Return [X, Y] of the center of cell containing provided text 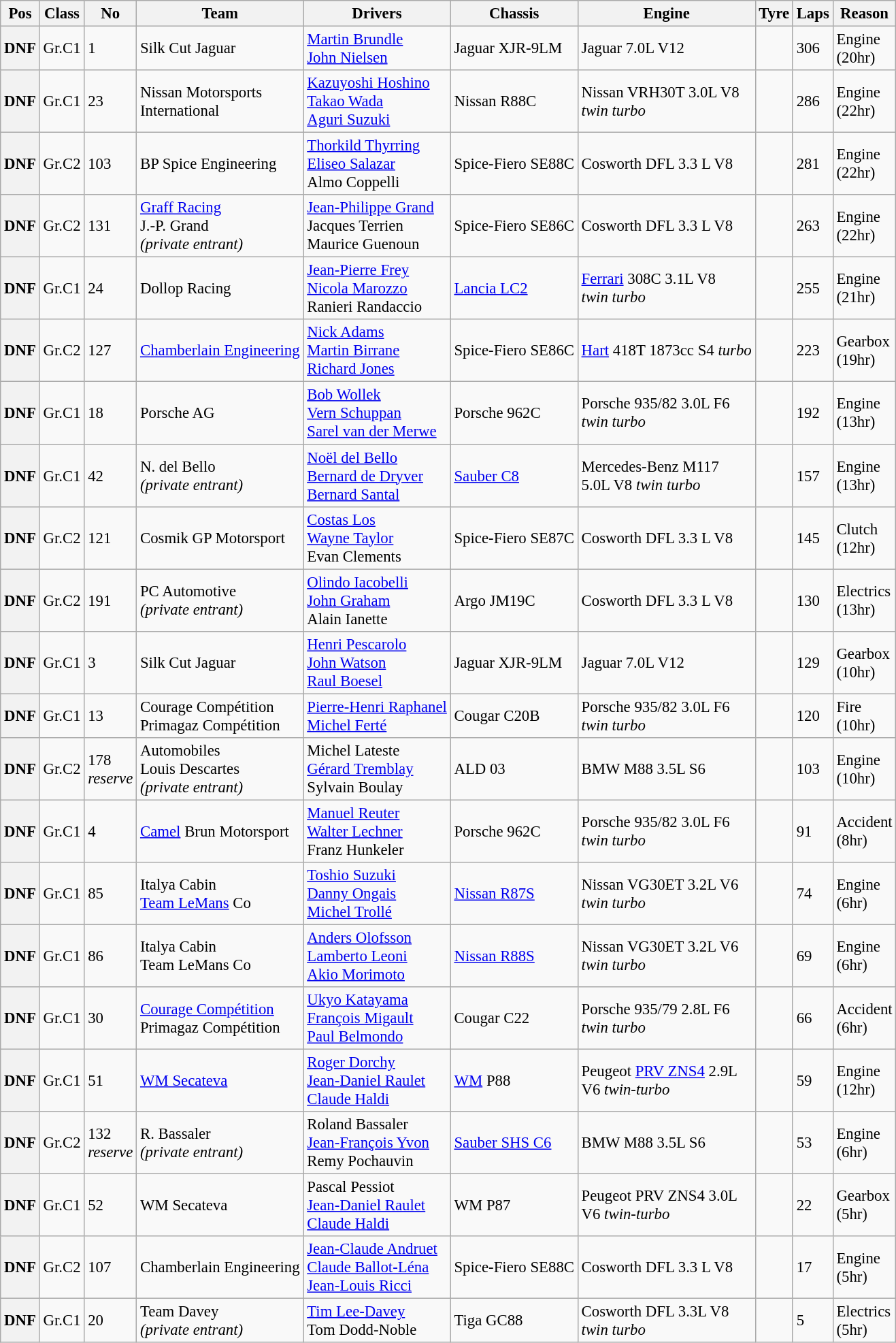
Costas Los Wayne Taylor Evan Clements [377, 538]
85 [110, 894]
Gearbox(5hr) [864, 1206]
Peugeot PRV ZNS4 2.9L V6 twin-turbo [667, 1081]
Fire(10hr) [864, 716]
Electrics(13hr) [864, 600]
Drivers [377, 14]
WM P88 [514, 1081]
223 [812, 351]
Cougar C20B [514, 716]
Mercedes-Benz M1175.0L V8 twin turbo [667, 476]
192 [812, 413]
Gearbox(19hr) [864, 351]
Ferrari 308C 3.1L V8twin turbo [667, 289]
Engine(5hr) [864, 1267]
Sauber C8 [514, 476]
Henri Pescarolo John Watson Raul Boesel [377, 662]
Hart 418T 1873cc S4 turbo [667, 351]
Kazuyoshi Hoshino Takao Wada Aguri Suzuki [377, 101]
Nissan R88C [514, 101]
5 [812, 1321]
69 [812, 956]
Roland Bassaler Jean-François Yvon Remy Pochauvin [377, 1143]
Tyre [774, 14]
4 [110, 831]
42 [110, 476]
Porsche AG [220, 413]
74 [812, 894]
24 [110, 289]
Bob Wollek Vern Schuppan Sarel van der Merwe [377, 413]
20 [110, 1321]
Engine(21hr) [864, 289]
127 [110, 351]
157 [812, 476]
Argo JM19C [514, 600]
255 [812, 289]
Ukyo Katayama François Migault Paul Belmondo [377, 1018]
Tim Lee-Davey Tom Dodd-Noble [377, 1321]
Lancia LC2 [514, 289]
Accident(8hr) [864, 831]
59 [812, 1081]
Engine(12hr) [864, 1081]
Class [62, 14]
281 [812, 164]
91 [812, 831]
PC Automotive(private entrant) [220, 600]
Nissan VRH30T 3.0L V8twin turbo [667, 101]
13 [110, 716]
No [110, 14]
Laps [812, 14]
120 [812, 716]
Reason [864, 14]
22 [812, 1206]
Gearbox(10hr) [864, 662]
52 [110, 1206]
Martin Brundle John Nielsen [377, 49]
51 [110, 1081]
3 [110, 662]
121 [110, 538]
66 [812, 1018]
ALD 03 [514, 769]
Noël del Bello Bernard de Dryver Bernard Santal [377, 476]
86 [110, 956]
132reserve [110, 1143]
Jean-Pierre Frey Nicola Marozzo Ranieri Randaccio [377, 289]
Tiga GC88 [514, 1321]
Cosworth DFL 3.3L V8twin turbo [667, 1321]
286 [812, 101]
WM P87 [514, 1206]
Graff Racing J.-P. Grand(private entrant) [220, 226]
131 [110, 226]
Team Davey(private entrant) [220, 1321]
Spice-Fiero SE87C [514, 538]
Team [220, 14]
130 [812, 600]
Accident(6hr) [864, 1018]
BP Spice Engineering [220, 164]
53 [812, 1143]
Michel Lateste Gérard Tremblay Sylvain Boulay [377, 769]
Dollop Racing [220, 289]
Automobiles Louis Descartes(private entrant) [220, 769]
Olindo Iacobelli John Graham Alain Ianette [377, 600]
Nissan MotorsportsInternational [220, 101]
Jean-Philippe Grand Jacques Terrien Maurice Guenoun [377, 226]
129 [812, 662]
Chassis [514, 14]
Pascal Pessiot Jean-Daniel Raulet Claude Haldi [377, 1206]
Anders Olofsson Lamberto Leoni Akio Morimoto [377, 956]
Porsche 935/79 2.8L F6twin turbo [667, 1018]
Pierre-Henri Raphanel Michel Ferté [377, 716]
23 [110, 101]
Electrics(5hr) [864, 1321]
178reserve [110, 769]
30 [110, 1018]
Nissan R88S [514, 956]
Manuel Reuter Walter Lechner Franz Hunkeler [377, 831]
Cougar C22 [514, 1018]
Roger Dorchy Jean-Daniel Raulet Claude Haldi [377, 1081]
263 [812, 226]
Engine(20hr) [864, 49]
Jean-Claude Andruet Claude Ballot-Léna Jean-Louis Ricci [377, 1267]
1 [110, 49]
191 [110, 600]
Pos [20, 14]
Engine [667, 14]
18 [110, 413]
R. Bassaler(private entrant) [220, 1143]
Sauber SHS C6 [514, 1143]
Nick Adams Martin Birrane Richard Jones [377, 351]
Cosmik GP Motorsport [220, 538]
Camel Brun Motorsport [220, 831]
145 [812, 538]
17 [812, 1267]
Clutch(12hr) [864, 538]
107 [110, 1267]
Thorkild Thyrring Eliseo Salazar Almo Coppelli [377, 164]
Peugeot PRV ZNS4 3.0L V6 twin-turbo [667, 1206]
Toshio Suzuki Danny Ongais Michel Trollé [377, 894]
Engine(10hr) [864, 769]
306 [812, 49]
N. del Bello(private entrant) [220, 476]
Nissan R87S [514, 894]
